Scan for the cell matching the given text and deliver its [X, Y] coordinate at center. 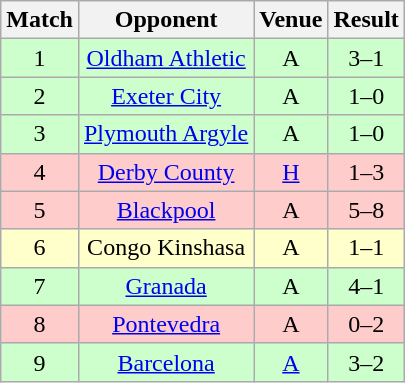
5–8 [366, 210]
Plymouth Argyle [166, 134]
Blackpool [166, 210]
5 [40, 210]
Pontevedra [166, 324]
Opponent [166, 20]
Granada [166, 286]
8 [40, 324]
1 [40, 58]
3 [40, 134]
6 [40, 248]
7 [40, 286]
3–1 [366, 58]
Barcelona [166, 362]
3–2 [366, 362]
1–1 [366, 248]
0–2 [366, 324]
2 [40, 96]
Congo Kinshasa [166, 248]
4 [40, 172]
1–3 [366, 172]
Oldham Athletic [166, 58]
4–1 [366, 286]
Exeter City [166, 96]
Result [366, 20]
H [291, 172]
Match [40, 20]
9 [40, 362]
Derby County [166, 172]
Venue [291, 20]
